Locate the cell with the specified text and output its [X, Y] center coordinate. 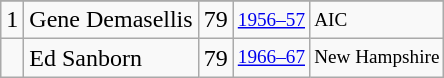
1956–57 [271, 20]
Gene Demasellis [111, 20]
AIC [377, 20]
Ed Sanborn [111, 58]
1966–67 [271, 58]
New Hampshire [377, 58]
1 [12, 20]
